Scan for the cell matching the given text and deliver its (x, y) coordinate at center. 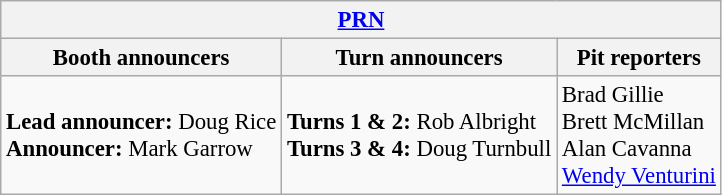
Brad GillieBrett McMillanAlan CavannaWendy Venturini (640, 136)
Pit reporters (640, 58)
PRN (361, 20)
Lead announcer: Doug RiceAnnouncer: Mark Garrow (142, 136)
Booth announcers (142, 58)
Turn announcers (420, 58)
Turns 1 & 2: Rob AlbrightTurns 3 & 4: Doug Turnbull (420, 136)
